Capture the cell that displays the provided text and extract its (x, y) central coordinate. 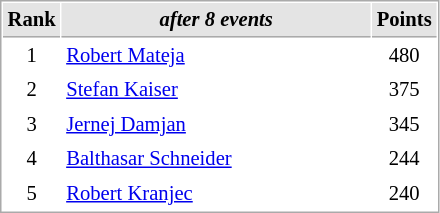
Robert Kranjec (216, 194)
Stefan Kaiser (216, 90)
Robert Mateja (216, 56)
Rank (32, 20)
5 (32, 194)
after 8 events (216, 20)
375 (404, 90)
2 (32, 90)
Jernej Damjan (216, 124)
345 (404, 124)
244 (404, 158)
1 (32, 56)
480 (404, 56)
3 (32, 124)
Balthasar Schneider (216, 158)
240 (404, 194)
4 (32, 158)
Points (404, 20)
